Return (x, y) of the center of cell containing provided text 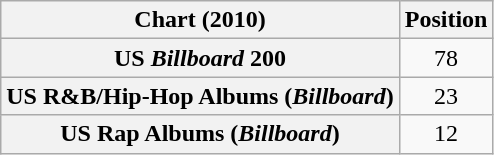
78 (446, 58)
Chart (2010) (200, 20)
US R&B/Hip-Hop Albums (Billboard) (200, 96)
US Rap Albums (Billboard) (200, 134)
23 (446, 96)
12 (446, 134)
US Billboard 200 (200, 58)
Position (446, 20)
